Find where the given text appears and provide that cell's center as [x, y] coordinate. 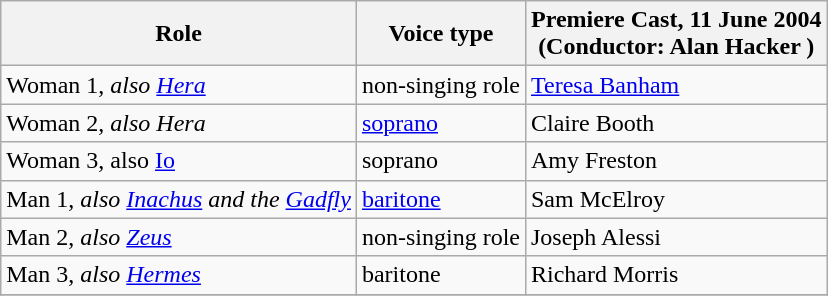
Richard Morris [676, 275]
Man 1, also Inachus and the Gadfly [179, 199]
Man 3, also Hermes [179, 275]
Teresa Banham [676, 85]
Woman 2, also Hera [179, 123]
Man 2, also Zeus [179, 237]
Role [179, 34]
Woman 3, also Io [179, 161]
Joseph Alessi [676, 237]
Amy Freston [676, 161]
Premiere Cast, 11 June 2004(Conductor: Alan Hacker ) [676, 34]
Claire Booth [676, 123]
Woman 1, also Hera [179, 85]
Sam McElroy [676, 199]
Voice type [440, 34]
